Search for the cell housing the specified text and yield its (X, Y) center coordinate. 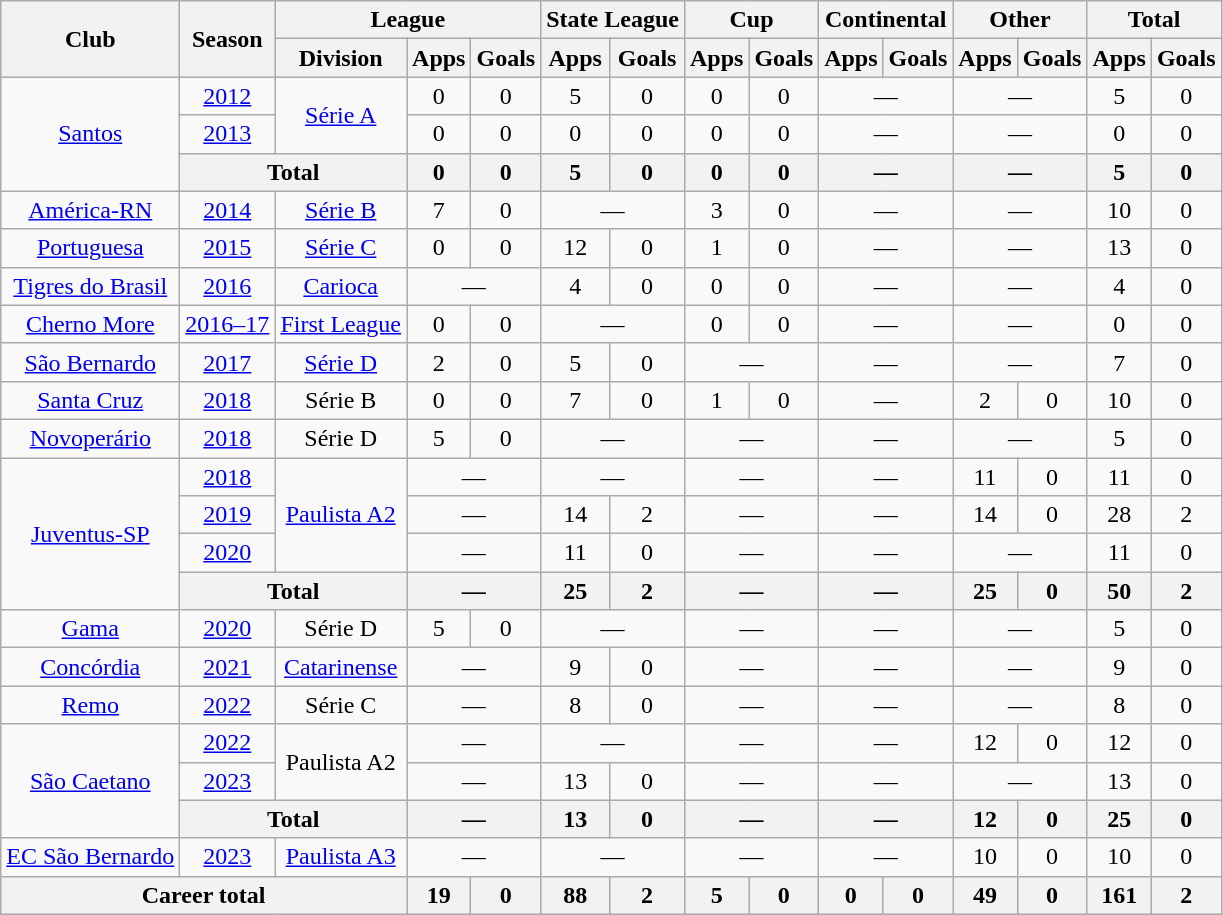
Continental (886, 20)
Portuguesa (90, 248)
28 (1119, 515)
2013 (228, 134)
São Caetano (90, 781)
2016 (228, 286)
Santos (90, 134)
League (408, 20)
Division (341, 58)
Gama (90, 629)
50 (1119, 591)
2016–17 (228, 324)
2014 (228, 210)
2017 (228, 362)
Remo (90, 705)
Novoperário (90, 438)
49 (985, 895)
Catarinense (341, 667)
3 (716, 210)
Paulista A3 (341, 857)
Cherno More (90, 324)
Club (90, 39)
Carioca (341, 286)
88 (576, 895)
Concórdia (90, 667)
161 (1119, 895)
São Bernardo (90, 362)
Career total (204, 895)
Tigres do Brasil (90, 286)
Juventus-SP (90, 534)
2019 (228, 515)
2012 (228, 96)
Season (228, 39)
19 (439, 895)
First League (341, 324)
Série A (341, 115)
Santa Cruz (90, 400)
2021 (228, 667)
Cup (751, 20)
2015 (228, 248)
América-RN (90, 210)
State League (613, 20)
EC São Bernardo (90, 857)
Other (1020, 20)
